Return the [X, Y] coordinate for the center point of the cell that contains the specified text.  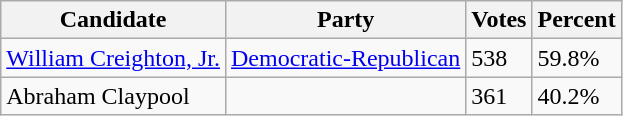
Party [345, 20]
Candidate [114, 20]
William Creighton, Jr. [114, 58]
Abraham Claypool [114, 96]
Percent [576, 20]
Democratic-Republican [345, 58]
361 [499, 96]
538 [499, 58]
59.8% [576, 58]
Votes [499, 20]
40.2% [576, 96]
